Provide the (x, y) coordinate of the cell's center where the given text is located.  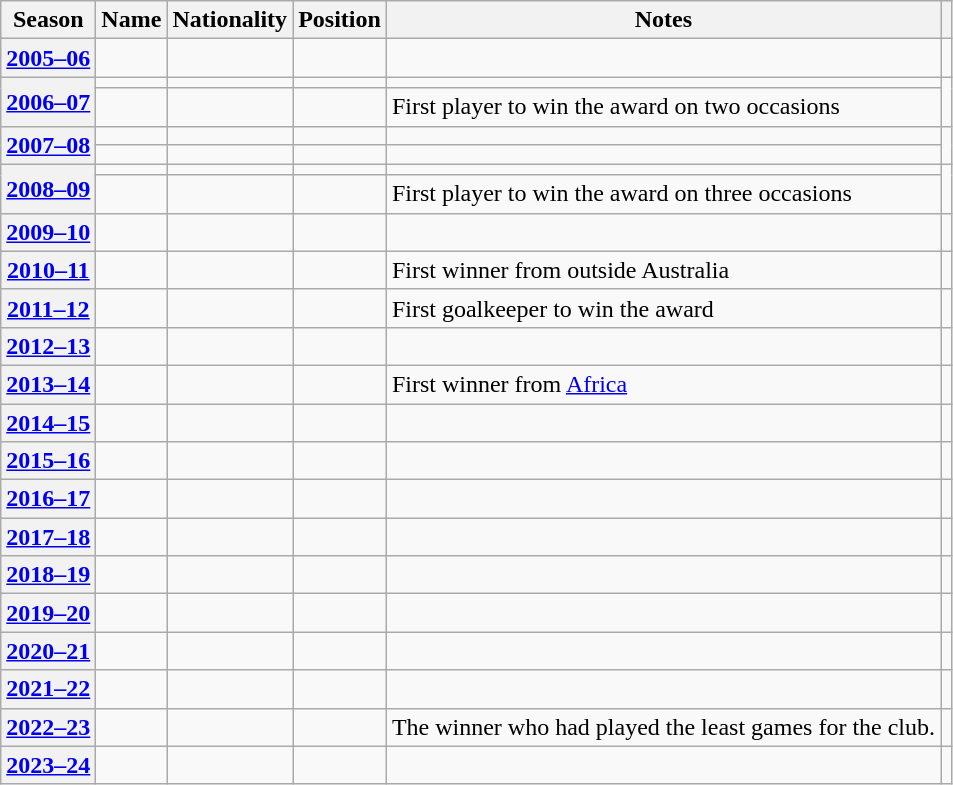
2021–22 (48, 689)
2008–09 (48, 188)
First goalkeeper to win the award (663, 308)
2019–20 (48, 613)
First winner from outside Australia (663, 270)
Season (48, 20)
2020–21 (48, 651)
2015–16 (48, 461)
2017–18 (48, 537)
First player to win the award on three occasions (663, 194)
2005–06 (48, 58)
2018–19 (48, 575)
Name (132, 20)
The winner who had played the least games for the club. (663, 727)
First winner from Africa (663, 384)
Position (340, 20)
2014–15 (48, 423)
Nationality (230, 20)
2011–12 (48, 308)
2006–07 (48, 102)
2023–24 (48, 765)
2007–08 (48, 145)
2012–13 (48, 346)
First player to win the award on two occasions (663, 107)
2010–11 (48, 270)
2009–10 (48, 232)
2022–23 (48, 727)
2013–14 (48, 384)
2016–17 (48, 499)
Notes (663, 20)
